Find where the given text appears and provide that cell's center as [x, y] coordinate. 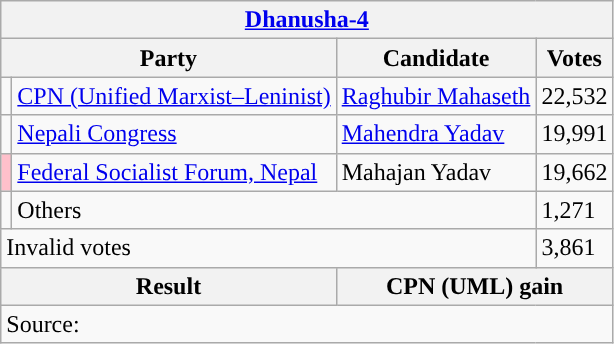
19,662 [574, 172]
Source: [307, 324]
Raghubir Mahaseth [436, 96]
19,991 [574, 134]
CPN (Unified Marxist–Leninist) [174, 96]
Mahendra Yadav [436, 134]
CPN (UML) gain [474, 286]
Nepali Congress [174, 134]
Party [168, 58]
Votes [574, 58]
1,271 [574, 210]
Federal Socialist Forum, Nepal [174, 172]
Result [168, 286]
Others [274, 210]
22,532 [574, 96]
Invalid votes [268, 248]
3,861 [574, 248]
Mahajan Yadav [436, 172]
Candidate [436, 58]
Dhanusha-4 [307, 20]
